For the text-containing cell, return its midpoint in [X, Y] coordinate format. 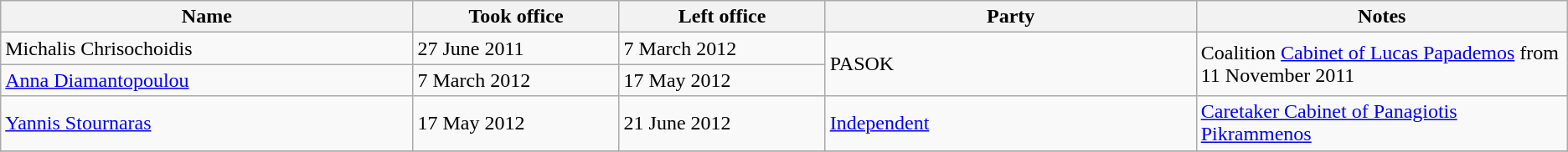
Yannis Stournaras [207, 124]
Party [1010, 17]
Left office [722, 17]
21 June 2012 [722, 124]
Anna Diamantopoulou [207, 80]
Name [207, 17]
Independent [1010, 124]
Michalis Chrisochoidis [207, 48]
Caretaker Cabinet of Panagiotis Pikrammenos [1382, 124]
27 June 2011 [516, 48]
Took office [516, 17]
PASOK [1010, 64]
Notes [1382, 17]
Coalition Cabinet of Lucas Papademos from 11 November 2011 [1382, 64]
